For the text-containing cell, return its midpoint in (X, Y) coordinate format. 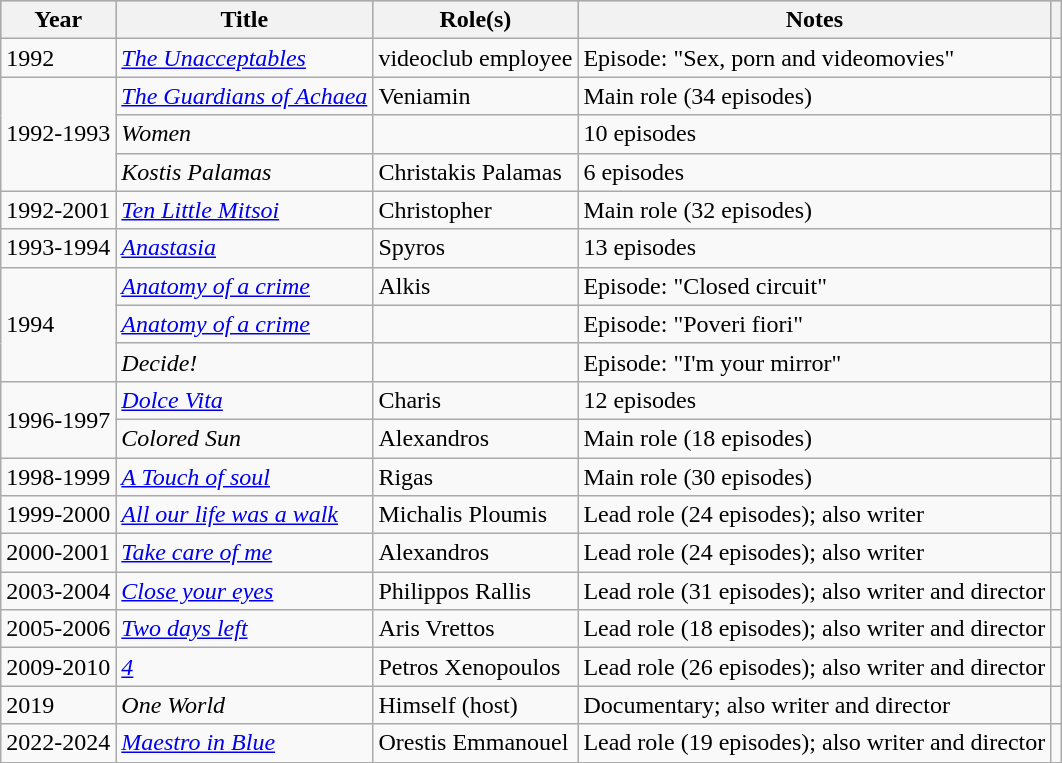
Main role (32 episodes) (814, 210)
2019 (58, 705)
Lead role (31 episodes); also writer and director (814, 591)
The Unacceptables (244, 58)
Veniamin (476, 96)
Two days left (244, 629)
Lead role (19 episodes); also writer and director (814, 743)
Take care of me (244, 553)
Philippos Rallis (476, 591)
Episode: "Sex, porn and videomovies" (814, 58)
Episode: "I'm your mirror" (814, 362)
Episode: "Closed circuit" (814, 286)
Maestro in Blue (244, 743)
Close your eyes (244, 591)
Decide! (244, 362)
Anastasia (244, 248)
Himself (host) (476, 705)
1992-1993 (58, 134)
Notes (814, 20)
Christopher (476, 210)
1992 (58, 58)
Year (58, 20)
Rigas (476, 477)
Kostis Palamas (244, 172)
1998-1999 (58, 477)
Colored Sun (244, 438)
Spyros (476, 248)
12 episodes (814, 400)
Dolce Vita (244, 400)
Title (244, 20)
Aris Vrettos (476, 629)
Women (244, 134)
Role(s) (476, 20)
Main role (30 episodes) (814, 477)
Main role (34 episodes) (814, 96)
1993-1994 (58, 248)
2022-2024 (58, 743)
Petros Xenopoulos (476, 667)
1992-2001 (58, 210)
Documentary; also writer and director (814, 705)
2005-2006 (58, 629)
Lead role (18 episodes); also writer and director (814, 629)
2000-2001 (58, 553)
Charis (476, 400)
The Guardians of Achaea (244, 96)
1994 (58, 324)
4 (244, 667)
Orestis Emmanouel (476, 743)
All our life was a walk (244, 515)
Michalis Ploumis (476, 515)
10 episodes (814, 134)
Ten Little Mitsoi (244, 210)
2009-2010 (58, 667)
videoclub employee (476, 58)
13 episodes (814, 248)
2003-2004 (58, 591)
Main role (18 episodes) (814, 438)
Episode: "Poveri fiori" (814, 324)
6 episodes (814, 172)
Lead role (26 episodes); also writer and director (814, 667)
1996-1997 (58, 419)
One World (244, 705)
Alkis (476, 286)
1999-2000 (58, 515)
A Touch of soul (244, 477)
Christakis Palamas (476, 172)
